From the cell containing the given text, extract its center point as (x, y) coordinate. 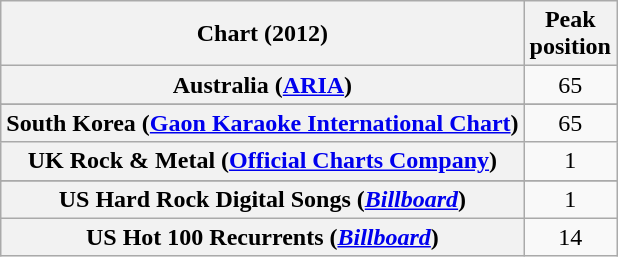
US Hot 100 Recurrents (Billboard) (262, 237)
Peakposition (570, 34)
UK Rock & Metal (Official Charts Company) (262, 161)
Australia (ARIA) (262, 85)
Chart (2012) (262, 34)
US Hard Rock Digital Songs (Billboard) (262, 199)
South Korea (Gaon Karaoke International Chart) (262, 123)
14 (570, 237)
